Return the [x, y] coordinate for the center point of the cell that contains the specified text.  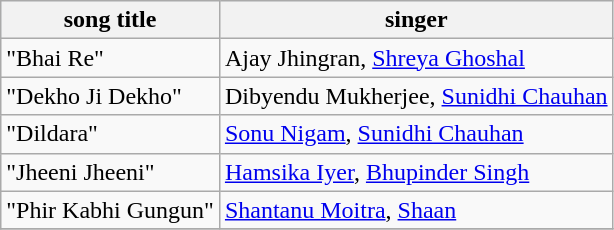
"Dekho Ji Dekho" [110, 96]
Hamsika Iyer, Bhupinder Singh [416, 172]
"Phir Kabhi Gungun" [110, 210]
"Bhai Re" [110, 58]
Shantanu Moitra, Shaan [416, 210]
"Dildara" [110, 134]
song title [110, 20]
"Jheeni Jheeni" [110, 172]
Ajay Jhingran, Shreya Ghoshal [416, 58]
Dibyendu Mukherjee, Sunidhi Chauhan [416, 96]
Sonu Nigam, Sunidhi Chauhan [416, 134]
singer [416, 20]
